Determine the (X, Y) coordinate at the center of the cell enclosing the given text.  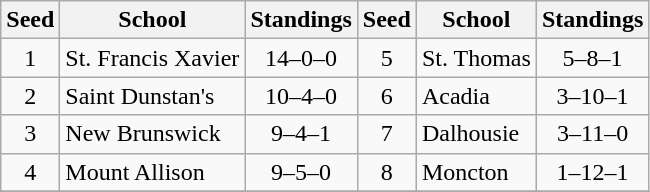
5–8–1 (592, 58)
1 (30, 58)
9–4–1 (301, 134)
Mount Allison (152, 172)
6 (386, 96)
3–10–1 (592, 96)
5 (386, 58)
4 (30, 172)
10–4–0 (301, 96)
St. Thomas (476, 58)
Moncton (476, 172)
3–11–0 (592, 134)
Dalhousie (476, 134)
1–12–1 (592, 172)
Saint Dunstan's (152, 96)
New Brunswick (152, 134)
14–0–0 (301, 58)
Acadia (476, 96)
8 (386, 172)
3 (30, 134)
7 (386, 134)
St. Francis Xavier (152, 58)
9–5–0 (301, 172)
2 (30, 96)
